Extract the (x, y) coordinate from the center of the cell holding the provided text.  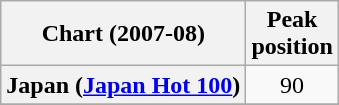
90 (292, 85)
Chart (2007-08) (124, 34)
Peakposition (292, 34)
Japan (Japan Hot 100) (124, 85)
